Find where the given text appears and provide that cell's center as (X, Y) coordinate. 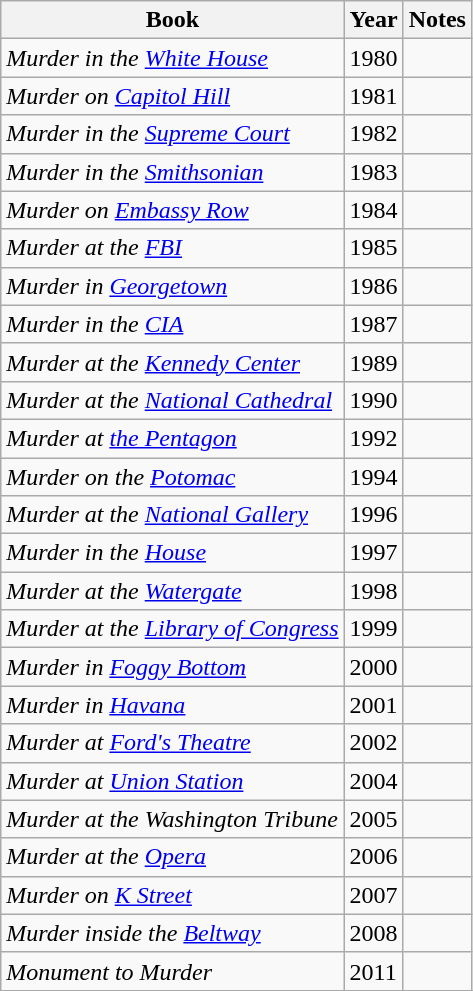
1983 (374, 172)
2000 (374, 667)
Murder in the White House (172, 58)
1996 (374, 515)
1992 (374, 438)
1989 (374, 362)
Murder in the Supreme Court (172, 134)
Murder in the Smithsonian (172, 172)
1998 (374, 591)
2007 (374, 895)
Murder at the Opera (172, 857)
Murder at Union Station (172, 781)
1997 (374, 553)
Murder at the Pentagon (172, 438)
1985 (374, 248)
Murder on the Potomac (172, 477)
Notes (437, 20)
Murder on Capitol Hill (172, 96)
Murder in the CIA (172, 324)
Murder at the FBI (172, 248)
Murder in Foggy Bottom (172, 667)
2001 (374, 705)
Murder at the Watergate (172, 591)
2004 (374, 781)
Murder at the Washington Tribune (172, 819)
Murder at the Kennedy Center (172, 362)
1987 (374, 324)
1984 (374, 210)
Book (172, 20)
Monument to Murder (172, 971)
1986 (374, 286)
1982 (374, 134)
Year (374, 20)
1990 (374, 400)
1980 (374, 58)
Murder at the National Cathedral (172, 400)
Murder in Havana (172, 705)
Murder on Embassy Row (172, 210)
Murder at the National Gallery (172, 515)
Murder inside the Beltway (172, 933)
Murder at Ford's Theatre (172, 743)
2005 (374, 819)
2002 (374, 743)
2006 (374, 857)
Murder at the Library of Congress (172, 629)
Murder on K Street (172, 895)
1994 (374, 477)
1999 (374, 629)
2008 (374, 933)
Murder in Georgetown (172, 286)
Murder in the House (172, 553)
1981 (374, 96)
2011 (374, 971)
